Capture the cell that displays the provided text and extract its [x, y] central coordinate. 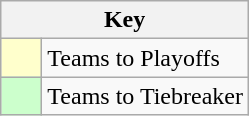
Teams to Playoffs [146, 58]
Teams to Tiebreaker [146, 96]
Key [125, 20]
